Return the (X, Y) coordinate for the center point of the cell that contains the specified text.  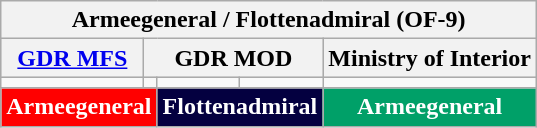
GDR MOD (234, 58)
GDR MFS (72, 58)
Flottenadmiral (240, 107)
Ministry of Interior (430, 58)
Armeegeneral / Flottenadmiral (OF-9) (269, 20)
